Output the (X, Y) coordinate of the center of the cell containing the given text.  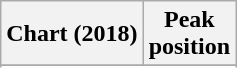
Peak position (189, 34)
Chart (2018) (72, 34)
